Scan for the cell matching the given text and deliver its [X, Y] coordinate at center. 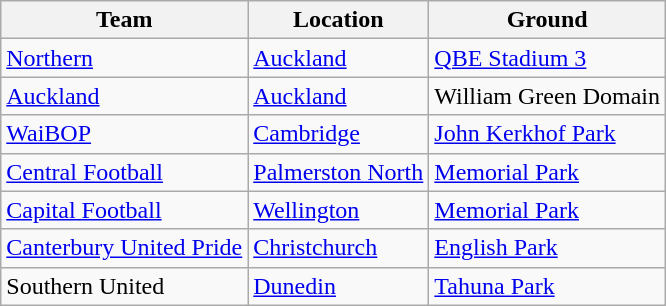
Northern [124, 58]
Capital Football [124, 210]
English Park [548, 248]
WaiBOP [124, 134]
John Kerkhof Park [548, 134]
Wellington [338, 210]
William Green Domain [548, 96]
Location [338, 20]
QBE Stadium 3 [548, 58]
Christchurch [338, 248]
Ground [548, 20]
Cambridge [338, 134]
Dunedin [338, 286]
Southern United [124, 286]
Canterbury United Pride [124, 248]
Tahuna Park [548, 286]
Central Football [124, 172]
Palmerston North [338, 172]
Team [124, 20]
